Search for the cell housing the specified text and yield its [X, Y] center coordinate. 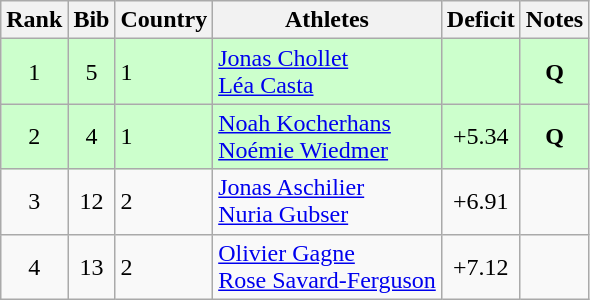
Athletes [328, 20]
Noah KocherhansNoémie Wiedmer [328, 136]
12 [92, 202]
+7.12 [480, 266]
5 [92, 72]
Jonas CholletLéa Casta [328, 72]
+6.91 [480, 202]
3 [34, 202]
Deficit [480, 20]
Olivier GagneRose Savard-Ferguson [328, 266]
Rank [34, 20]
+5.34 [480, 136]
Jonas AschilierNuria Gubser [328, 202]
13 [92, 266]
Country [164, 20]
Notes [554, 20]
Bib [92, 20]
